For the text-containing cell, return its midpoint in (X, Y) coordinate format. 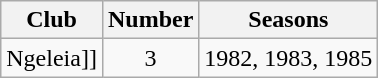
Ngeleia]] (52, 58)
Number (150, 20)
3 (150, 58)
1982, 1983, 1985 (288, 58)
Club (52, 20)
Seasons (288, 20)
